Detect which cell encompasses the target text, then output its [X, Y] center coordinate. 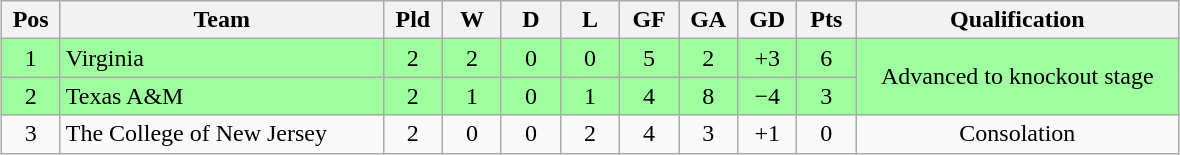
+3 [768, 58]
The College of New Jersey [222, 134]
GF [650, 20]
Consolation [1018, 134]
L [590, 20]
−4 [768, 96]
+1 [768, 134]
Pld [412, 20]
Pts [826, 20]
8 [708, 96]
Team [222, 20]
Texas A&M [222, 96]
Qualification [1018, 20]
5 [650, 58]
Advanced to knockout stage [1018, 77]
Virginia [222, 58]
Pos [30, 20]
GD [768, 20]
W [472, 20]
GA [708, 20]
6 [826, 58]
D [530, 20]
